From the cell containing the given text, extract its center point as (X, Y) coordinate. 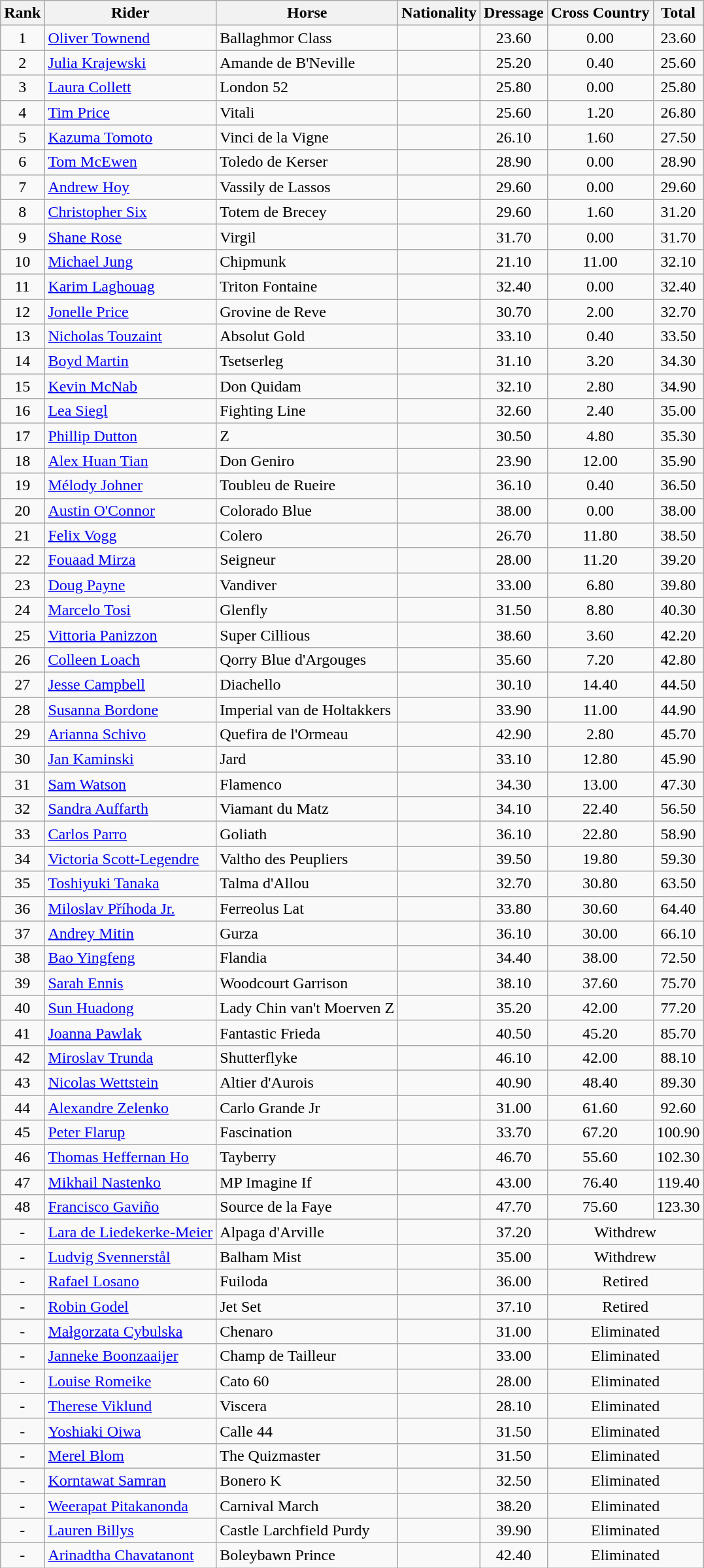
Totem de Brecey (307, 212)
26.70 (514, 535)
22 (22, 560)
37.20 (514, 1232)
33.70 (514, 1133)
59.30 (679, 859)
Woodcourt Garrison (307, 983)
47.70 (514, 1207)
34.90 (679, 386)
Weerapat Pitakanonda (131, 1505)
32.60 (514, 411)
Yoshiaki Oiwa (131, 1431)
88.10 (679, 1058)
38.60 (514, 635)
Horse (307, 13)
Z (307, 436)
Toshiyuki Tanaka (131, 884)
2 (22, 63)
Karim Laghouag (131, 286)
Jard (307, 759)
30.70 (514, 312)
28 (22, 709)
Andrey Mitin (131, 933)
37 (22, 933)
Goliath (307, 834)
Valtho des Peupliers (307, 859)
6 (22, 162)
31 (22, 784)
40.30 (679, 610)
Oliver Townend (131, 38)
34 (22, 859)
36.00 (514, 1282)
89.30 (679, 1082)
Super Cillious (307, 635)
Ferreolus Lat (307, 909)
32.50 (514, 1480)
31.10 (514, 361)
55.60 (600, 1158)
Vittoria Panizzon (131, 635)
66.10 (679, 933)
30 (22, 759)
123.30 (679, 1207)
119.40 (679, 1182)
Cross Country (600, 13)
30.00 (600, 933)
38.10 (514, 983)
46 (22, 1158)
Castle Larchfield Purdy (307, 1531)
Alpaga d'Arville (307, 1232)
Marcelo Tosi (131, 610)
Francisco Gaviño (131, 1207)
Joanna Pawlak (131, 1033)
23 (22, 585)
Alex Huan Tian (131, 461)
London 52 (307, 88)
Cato 60 (307, 1381)
Vassily de Lassos (307, 187)
21.10 (514, 261)
Phillip Dutton (131, 436)
Virgil (307, 237)
Christopher Six (131, 212)
3 (22, 88)
37.60 (600, 983)
58.90 (679, 834)
11 (22, 286)
30.50 (514, 436)
33.80 (514, 909)
36 (22, 909)
46.10 (514, 1058)
Vitali (307, 112)
Michael Jung (131, 261)
Flandia (307, 958)
Champ de Tailleur (307, 1356)
Vandiver (307, 585)
Vinci de la Vigne (307, 137)
Sandra Auffarth (131, 809)
2.00 (600, 312)
36.50 (679, 486)
42.90 (514, 735)
19 (22, 486)
Fouaad Mirza (131, 560)
33 (22, 834)
14.40 (600, 684)
13.00 (600, 784)
12.00 (600, 461)
27 (22, 684)
Laura Collett (131, 88)
Sun Huadong (131, 1008)
Miloslav Příhoda Jr. (131, 909)
15 (22, 386)
Colleen Loach (131, 659)
Quefira de l'Ormeau (307, 735)
45.90 (679, 759)
Jan Kaminski (131, 759)
Felix Vogg (131, 535)
Austin O'Connor (131, 510)
11.20 (600, 560)
67.20 (600, 1133)
31.20 (679, 212)
33.90 (514, 709)
22.80 (600, 834)
1.20 (600, 112)
Jet Set (307, 1307)
Rafael Losano (131, 1282)
Arinadtha Chavatanont (131, 1556)
Glenfly (307, 610)
14 (22, 361)
24 (22, 610)
Jonelle Price (131, 312)
23.90 (514, 461)
Chipmunk (307, 261)
Ballaghmor Class (307, 38)
Viscera (307, 1406)
Carnival March (307, 1505)
Seigneur (307, 560)
Bao Yingfeng (131, 958)
56.50 (679, 809)
20 (22, 510)
42.40 (514, 1556)
77.20 (679, 1008)
Carlo Grande Jr (307, 1108)
75.70 (679, 983)
35.20 (514, 1008)
44.50 (679, 684)
Kazuma Tomoto (131, 137)
Balham Mist (307, 1257)
34.10 (514, 809)
6.80 (600, 585)
1 (22, 38)
5 (22, 137)
Victoria Scott-Legendre (131, 859)
Fighting Line (307, 411)
48 (22, 1207)
Fantastic Frieda (307, 1033)
Sarah Ennis (131, 983)
Viamant du Matz (307, 809)
Doug Payne (131, 585)
25 (22, 635)
Rank (22, 13)
40.90 (514, 1082)
100.90 (679, 1133)
33.50 (679, 337)
Małgorzata Cybulska (131, 1331)
45 (22, 1133)
30.80 (600, 884)
Arianna Schivo (131, 735)
Sam Watson (131, 784)
Nicholas Touzaint (131, 337)
Tayberry (307, 1158)
Shutterflyke (307, 1058)
12 (22, 312)
92.60 (679, 1108)
40 (22, 1008)
76.40 (600, 1182)
47 (22, 1182)
19.80 (600, 859)
Dressage (514, 13)
Therese Viklund (131, 1406)
45.70 (679, 735)
11.80 (600, 535)
72.50 (679, 958)
Mikhail Nastenko (131, 1182)
Talma d'Allou (307, 884)
32 (22, 809)
38 (22, 958)
3.60 (600, 635)
Jesse Campbell (131, 684)
Mélody Johner (131, 486)
40.50 (514, 1033)
Alexandre Zelenko (131, 1108)
35.30 (679, 436)
18 (22, 461)
26.10 (514, 137)
Boleybawn Prince (307, 1556)
Tom McEwen (131, 162)
9 (22, 237)
39.20 (679, 560)
Peter Flarup (131, 1133)
48.40 (600, 1082)
Robin Godel (131, 1307)
Imperial van de Holtakkers (307, 709)
64.40 (679, 909)
Calle 44 (307, 1431)
22.40 (600, 809)
42.80 (679, 659)
Gurza (307, 933)
Andrew Hoy (131, 187)
Tsetserleg (307, 361)
21 (22, 535)
45.20 (600, 1033)
Diachello (307, 684)
102.30 (679, 1158)
Boyd Martin (131, 361)
Altier d'Aurois (307, 1082)
Julia Krajewski (131, 63)
Source de la Faye (307, 1207)
38.50 (679, 535)
4.80 (600, 436)
Grovine de Reve (307, 312)
Lea Siegl (131, 411)
Chenaro (307, 1331)
7.20 (600, 659)
39 (22, 983)
17 (22, 436)
63.50 (679, 884)
Fascination (307, 1133)
Merel Blom (131, 1456)
Colorado Blue (307, 510)
29 (22, 735)
Susanna Bordone (131, 709)
42.20 (679, 635)
Tim Price (131, 112)
25.20 (514, 63)
16 (22, 411)
Qorry Blue d'Argouges (307, 659)
Fuiloda (307, 1282)
37.10 (514, 1307)
Korntawat Samran (131, 1480)
26.80 (679, 112)
26 (22, 659)
30.10 (514, 684)
Kevin McNab (131, 386)
2.40 (600, 411)
Shane Rose (131, 237)
Toledo de Kerser (307, 162)
13 (22, 337)
39.80 (679, 585)
3.20 (600, 361)
Lauren Billys (131, 1531)
44.90 (679, 709)
35.60 (514, 659)
Lady Chin van't Moerven Z (307, 1008)
44 (22, 1108)
28.10 (514, 1406)
Nationality (439, 13)
35 (22, 884)
Amande de B'Neville (307, 63)
Total (679, 13)
27.50 (679, 137)
Louise Romeike (131, 1381)
Don Geniro (307, 461)
Miroslav Trunda (131, 1058)
43 (22, 1082)
Triton Fontaine (307, 286)
Rider (131, 13)
Colero (307, 535)
Ludvig Svennerstål (131, 1257)
30.60 (600, 909)
8.80 (600, 610)
MP Imagine If (307, 1182)
35.90 (679, 461)
Lara de Liedekerke-Meier (131, 1232)
Absolut Gold (307, 337)
10 (22, 261)
Don Quidam (307, 386)
47.30 (679, 784)
Carlos Parro (131, 834)
Flamenco (307, 784)
Nicolas Wettstein (131, 1082)
The Quizmaster (307, 1456)
4 (22, 112)
42 (22, 1058)
61.60 (600, 1108)
41 (22, 1033)
75.60 (600, 1207)
Thomas Heffernan Ho (131, 1158)
39.50 (514, 859)
12.80 (600, 759)
8 (22, 212)
46.70 (514, 1158)
38.20 (514, 1505)
39.90 (514, 1531)
7 (22, 187)
85.70 (679, 1033)
Toubleu de Rueire (307, 486)
Bonero K (307, 1480)
34.40 (514, 958)
43.00 (514, 1182)
Janneke Boonzaaijer (131, 1356)
